Search for the cell housing the specified text and yield its (X, Y) center coordinate. 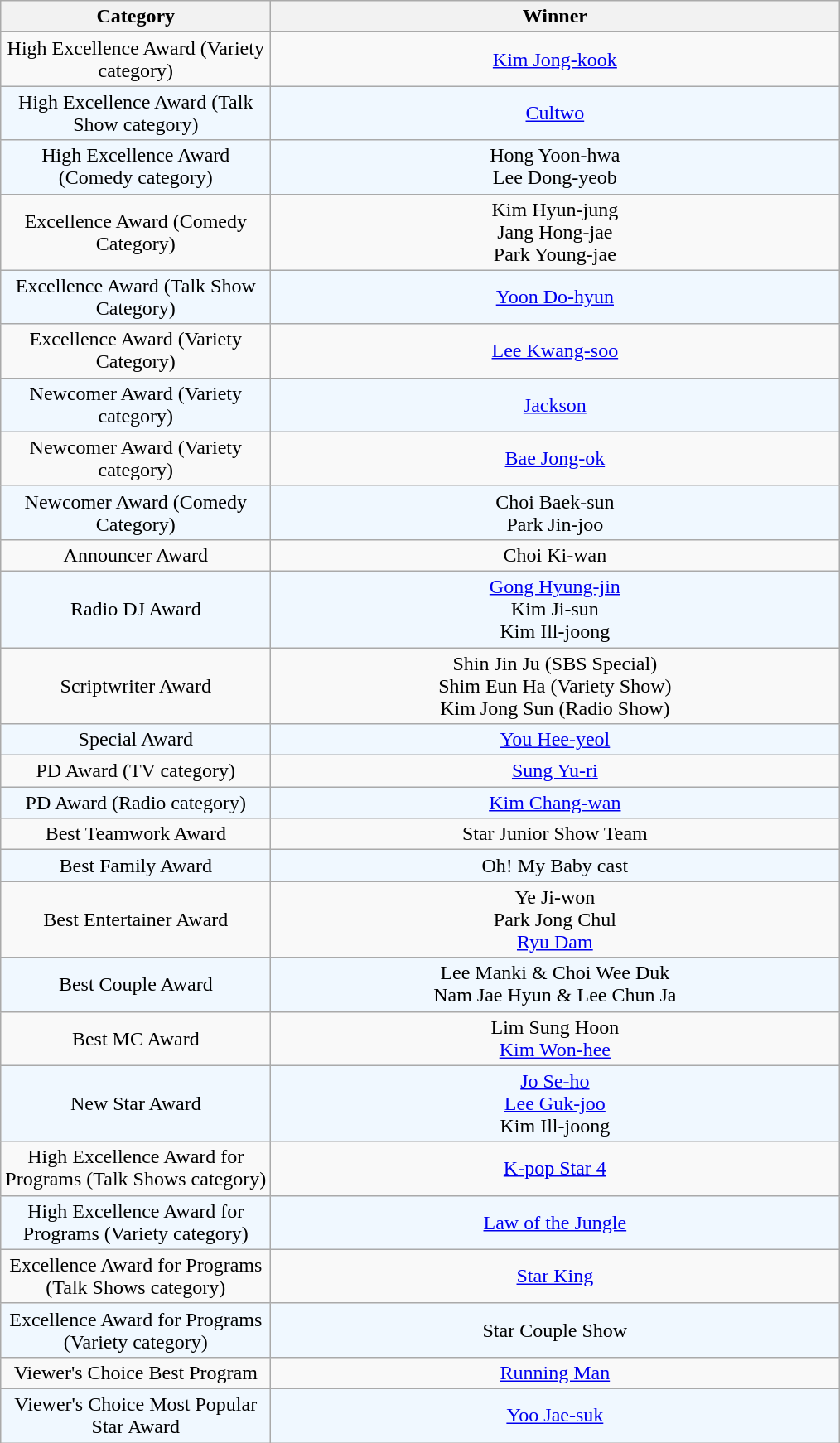
Viewer's Choice Most Popular Star Award (136, 1415)
Best Entertainer Award (136, 919)
Running Man (555, 1373)
Special Award (136, 740)
Best Teamwork Award (136, 834)
You Hee-yeol (555, 740)
Yoon Do-hyun (555, 297)
High Excellence Award for Programs (Talk Shows category) (136, 1168)
Best Family Award (136, 866)
Law of the Jungle (555, 1223)
Hong Yoon-hwa Lee Dong-yeob (555, 167)
Yoo Jae-suk (555, 1415)
Cultwo (555, 113)
High Excellence Award for Programs (Variety category) (136, 1223)
Oh! My Baby cast (555, 866)
Scriptwriter Award (136, 686)
Bae Jong-ok (555, 459)
Newcomer Award (Comedy Category) (136, 512)
Winner (555, 17)
Radio DJ Award (136, 609)
Jo Se-ho Lee Guk-joo Kim Ill-joong (555, 1103)
Gong Hyung-jin Kim Ji-sun Kim Ill-joong (555, 609)
New Star Award (136, 1103)
High Excellence Award (Comedy category) (136, 167)
Lee Kwang-soo (555, 351)
Best MC Award (136, 1039)
Excellence Award for Programs (Variety category) (136, 1330)
PD Award (TV category) (136, 771)
High Excellence Award (Variety category) (136, 60)
Star Junior Show Team (555, 834)
Ye Ji-won Park Jong Chul Ryu Dam (555, 919)
Choi Baek-sun Park Jin-joo (555, 512)
Lim Sung Hoon Kim Won-hee (555, 1039)
Kim Chang-wan (555, 803)
Best Couple Award (136, 984)
Shin Jin Ju (SBS Special) Shim Eun Ha (Variety Show) Kim Jong Sun (Radio Show) (555, 686)
PD Award (Radio category) (136, 803)
Lee Manki & Choi Wee Duk Nam Jae Hyun & Lee Chun Ja (555, 984)
Excellence Award (Variety Category) (136, 351)
Category (136, 17)
Excellence Award for Programs (Talk Shows category) (136, 1276)
Sung Yu-ri (555, 771)
Kim Hyun-jung Jang Hong-jae Park Young-jae (555, 232)
Announcer Award (136, 555)
Excellence Award (Comedy Category) (136, 232)
Star King (555, 1276)
High Excellence Award (Talk Show category) (136, 113)
Choi Ki-wan (555, 555)
Excellence Award (Talk Show Category) (136, 297)
Viewer's Choice Best Program (136, 1373)
K-pop Star 4 (555, 1168)
Kim Jong-kook (555, 60)
Star Couple Show (555, 1330)
Jackson (555, 404)
